Scan for the cell matching the given text and deliver its (X, Y) coordinate at center. 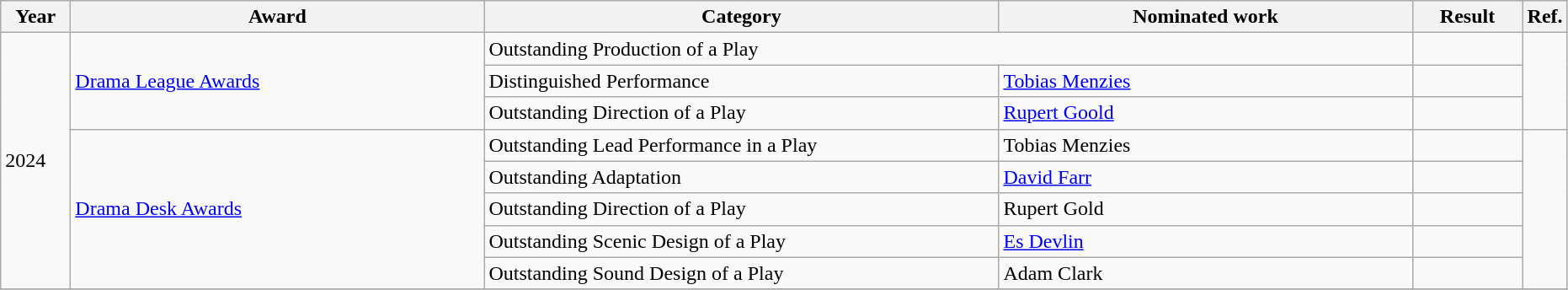
Result (1467, 17)
Outstanding Lead Performance in a Play (741, 145)
Outstanding Sound Design of a Play (741, 273)
Category (741, 17)
Award (278, 17)
Rupert Goold (1206, 113)
Adam Clark (1206, 273)
Outstanding Production of a Play (948, 49)
Year (35, 17)
Rupert Gold (1206, 209)
Outstanding Scenic Design of a Play (741, 241)
Es Devlin (1206, 241)
David Farr (1206, 177)
2024 (35, 161)
Distinguished Performance (741, 81)
Nominated work (1206, 17)
Drama Desk Awards (278, 209)
Drama League Awards (278, 81)
Ref. (1544, 17)
Outstanding Adaptation (741, 177)
